Scan for the cell matching the given text and deliver its [x, y] coordinate at center. 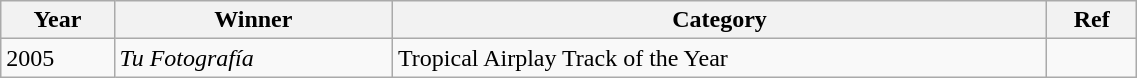
Year [58, 20]
Tu Fotografía [253, 58]
2005 [58, 58]
Category [720, 20]
Ref [1092, 20]
Winner [253, 20]
Tropical Airplay Track of the Year [720, 58]
